Return [x, y] of the center of cell containing provided text 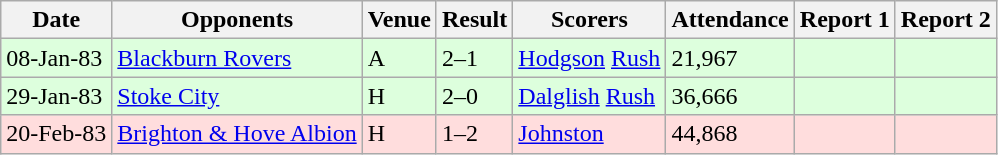
Venue [399, 20]
Date [56, 20]
21,967 [730, 58]
Report 1 [844, 20]
36,666 [730, 96]
Attendance [730, 20]
20-Feb-83 [56, 134]
44,868 [730, 134]
Result [474, 20]
Report 2 [946, 20]
Dalglish Rush [590, 96]
Hodgson Rush [590, 58]
Blackburn Rovers [237, 58]
Stoke City [237, 96]
A [399, 58]
08-Jan-83 [56, 58]
1–2 [474, 134]
Opponents [237, 20]
2–0 [474, 96]
Brighton & Hove Albion [237, 134]
Johnston [590, 134]
2–1 [474, 58]
29-Jan-83 [56, 96]
Scorers [590, 20]
